Find where the given text appears and provide that cell's center as (X, Y) coordinate. 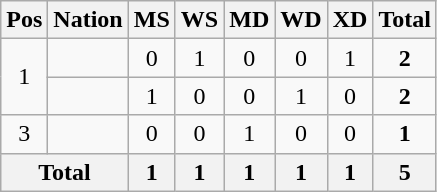
3 (24, 134)
Pos (24, 20)
5 (405, 172)
WD (301, 20)
MD (250, 20)
MS (152, 20)
WS (199, 20)
XD (350, 20)
Nation (88, 20)
